Capture the cell that displays the provided text and extract its [x, y] central coordinate. 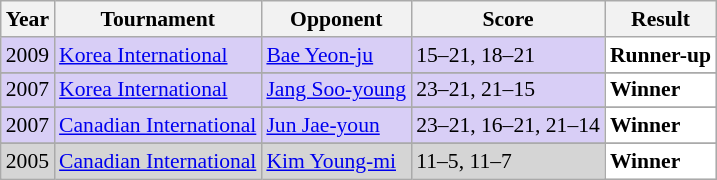
Runner-up [660, 55]
Opponent [336, 19]
Result [660, 19]
Year [28, 19]
Jang Soo-young [336, 90]
2009 [28, 55]
Bae Yeon-ju [336, 55]
23–21, 21–15 [508, 90]
15–21, 18–21 [508, 55]
23–21, 16–21, 21–14 [508, 126]
Kim Young-mi [336, 162]
2005 [28, 162]
11–5, 11–7 [508, 162]
Tournament [158, 19]
Score [508, 19]
Jun Jae-youn [336, 126]
